Return [X, Y] of the center of cell containing provided text 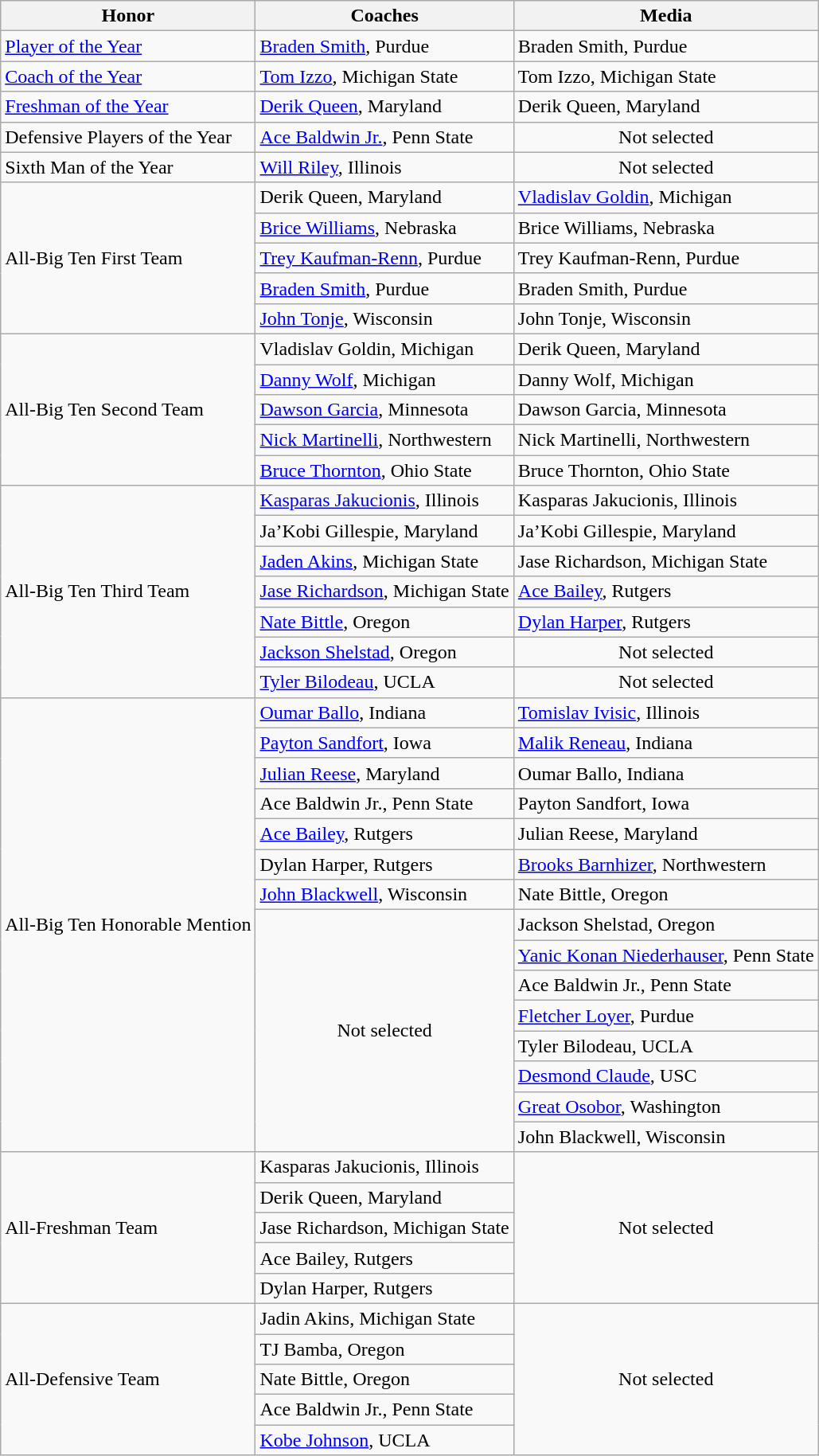
Sixth Man of the Year [128, 167]
Yanic Konan Niederhauser, Penn State [665, 955]
All-Big Ten Second Team [128, 409]
Tomislav Ivisic, Illinois [665, 712]
Defensive Players of the Year [128, 137]
All-Big Ten Third Team [128, 591]
Player of the Year [128, 46]
Coaches [384, 16]
Coach of the Year [128, 76]
Jaden Akins, Michigan State [384, 561]
TJ Bamba, Oregon [384, 1349]
Kobe Johnson, UCLA [384, 1440]
Fletcher Loyer, Purdue [665, 1016]
All-Defensive Team [128, 1379]
All-Big Ten First Team [128, 258]
Great Osobor, Washington [665, 1107]
All-Big Ten Honorable Mention [128, 925]
Jadin Akins, Michigan State [384, 1318]
Malik Reneau, Indiana [665, 743]
Will Riley, Illinois [384, 167]
Desmond Claude, USC [665, 1076]
Media [665, 16]
Honor [128, 16]
Brooks Barnhizer, Northwestern [665, 864]
All-Freshman Team [128, 1228]
Freshman of the Year [128, 107]
